For the text-containing cell, return its midpoint in (x, y) coordinate format. 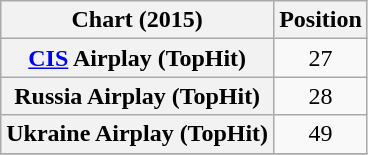
Chart (2015) (138, 20)
Russia Airplay (TopHit) (138, 96)
27 (321, 58)
49 (321, 134)
Position (321, 20)
Ukraine Airplay (TopHit) (138, 134)
28 (321, 96)
CIS Airplay (TopHit) (138, 58)
